For the text-containing cell, return its midpoint in (X, Y) coordinate format. 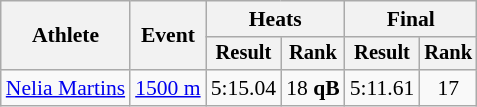
Nelia Martins (66, 88)
18 qB (313, 88)
Final (411, 19)
17 (448, 88)
5:15.04 (244, 88)
1500 m (168, 88)
Event (168, 36)
5:11.61 (382, 88)
Athlete (66, 36)
Heats (276, 19)
